Locate the cell with the specified text and output its (X, Y) center coordinate. 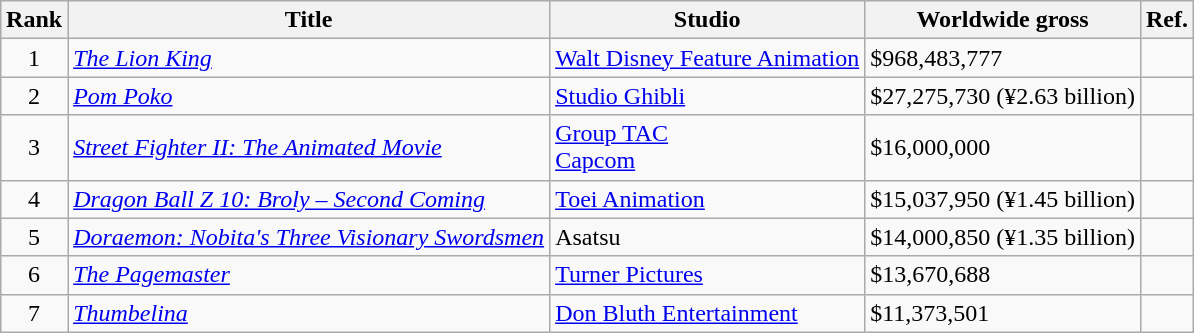
Ref. (1166, 20)
3 (34, 148)
Title (309, 20)
Studio (708, 20)
The Lion King (309, 58)
The Pagemaster (309, 275)
$16,000,000 (1003, 148)
Group TAC Capcom (708, 148)
$13,670,688 (1003, 275)
Worldwide gross (1003, 20)
Studio Ghibli (708, 96)
7 (34, 313)
$27,275,730 (¥2.63 billion) (1003, 96)
Toei Animation (708, 199)
6 (34, 275)
Doraemon: Nobita's Three Visionary Swordsmen (309, 237)
Street Fighter II: The Animated Movie (309, 148)
$968,483,777 (1003, 58)
Asatsu (708, 237)
Walt Disney Feature Animation (708, 58)
2 (34, 96)
Turner Pictures (708, 275)
Rank (34, 20)
Don Bluth Entertainment (708, 313)
$15,037,950 (¥1.45 billion) (1003, 199)
5 (34, 237)
$14,000,850 (¥1.35 billion) (1003, 237)
$11,373,501 (1003, 313)
4 (34, 199)
Dragon Ball Z 10: Broly – Second Coming (309, 199)
Pom Poko (309, 96)
1 (34, 58)
Thumbelina (309, 313)
